Search for the cell housing the specified text and yield its (x, y) center coordinate. 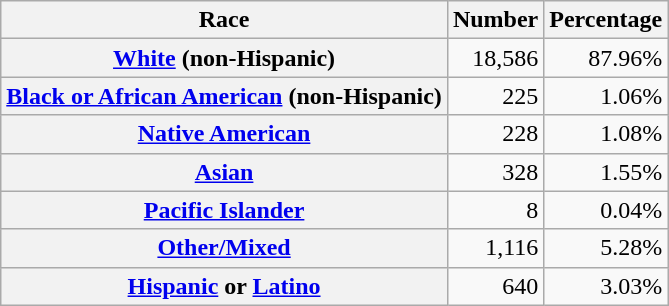
640 (495, 286)
0.04% (606, 210)
8 (495, 210)
1,116 (495, 248)
328 (495, 172)
1.08% (606, 134)
87.96% (606, 58)
5.28% (606, 248)
225 (495, 96)
Other/Mixed (224, 248)
White (non-Hispanic) (224, 58)
Pacific Islander (224, 210)
Number (495, 20)
1.55% (606, 172)
228 (495, 134)
Race (224, 20)
Hispanic or Latino (224, 286)
Black or African American (non-Hispanic) (224, 96)
3.03% (606, 286)
1.06% (606, 96)
Native American (224, 134)
Percentage (606, 20)
18,586 (495, 58)
Asian (224, 172)
